Capture the cell that displays the provided text and extract its [x, y] central coordinate. 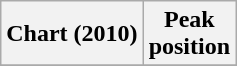
Chart (2010) [72, 34]
Peakposition [189, 34]
